Return the [x, y] coordinate for the center point of the cell that contains the specified text.  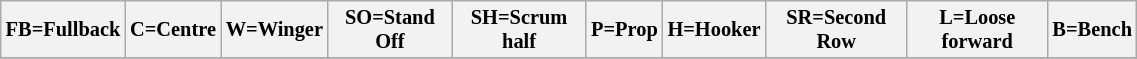
FB=Fullback [63, 29]
SH=Scrum half [519, 29]
SR=Second Row [836, 29]
L=Loose forward [977, 29]
C=Centre [173, 29]
B=Bench [1092, 29]
W=Winger [274, 29]
H=Hooker [714, 29]
P=Prop [624, 29]
SO=Stand Off [390, 29]
